Search for the cell housing the specified text and yield its [X, Y] center coordinate. 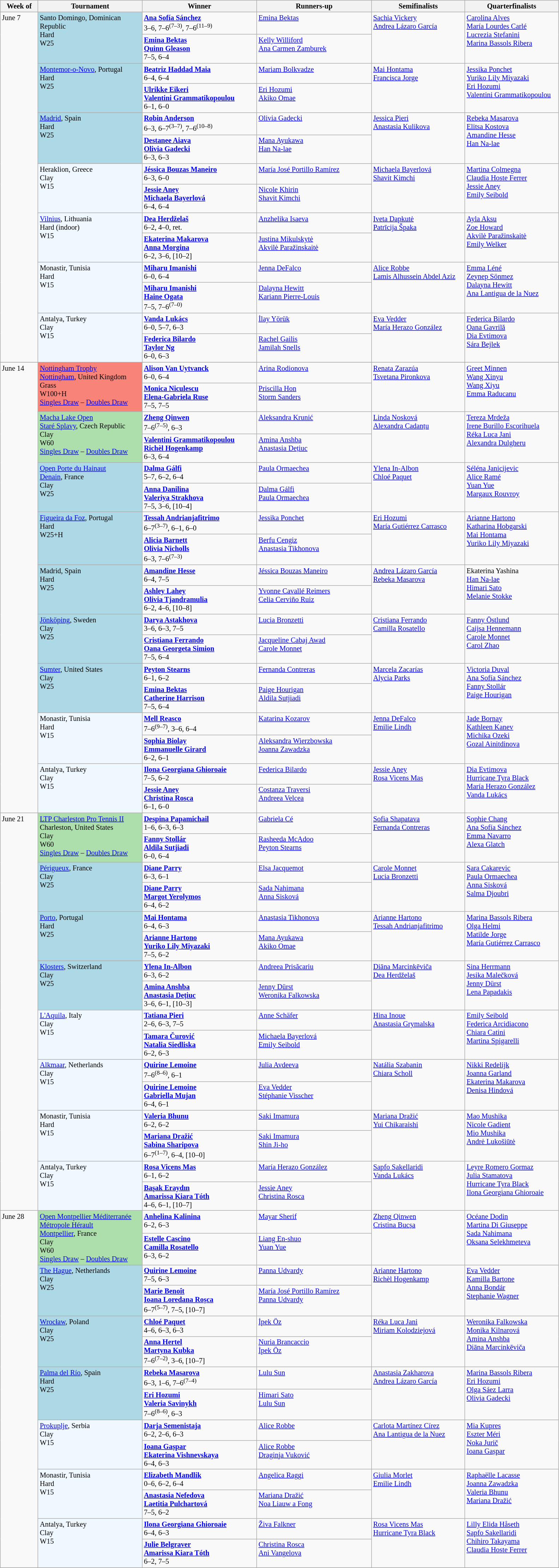
Monica Niculescu Elena-Gabriela Ruse 7–5, 7–5 [200, 397]
Alice Robbe Draginja Vuković [314, 1455]
Jéssica Bouzas Maneiro 6–3, 6–0 [200, 174]
Eri Hozumi Valeria Savinykh 7–6(8–6), 6–3 [200, 1404]
Saki Imamura Shin Ji-ho [314, 1146]
Anastasia Tikhonova [314, 922]
Elsa Jacquemot [314, 872]
Weronika Falkowska Monika Kilnarová Amina Anshba Diāna Marcinkēviča [512, 1341]
Vilnius, Lithuania Hard (indoor) W15 [90, 237]
Ashley Lahey Olivia Tjandramulia 6–2, 4–6, [10–8] [200, 600]
Andreea Prisăcariu [314, 971]
Jessie Aney Michaela Bayerlová 6–4, 6–4 [200, 198]
Ilona Georgiana Ghioroaie 7–5, 6–2 [200, 774]
Liang En-shuo Yuan Yue [314, 1249]
Carole Monnet Lucia Bronzetti [418, 886]
Emina Bektas Quinn Gleason 7–5, 6–4 [200, 49]
Diane Parry Margot Yerolymos 6–4, 6–2 [200, 897]
Mariam Bolkvadze [314, 74]
Quarterfinalists [512, 6]
Mana Ayukawa Han Na-lae [314, 149]
Anastasia Nefedova Laetitia Pulchartová 7–5, 6–2 [200, 1504]
Giulia Morlet Emilie Lindh [418, 1493]
Anhelina Kalinina 6–2, 6–3 [200, 1222]
Nuria Brancaccio İpek Öz [314, 1351]
Lucia Bronzetti [314, 624]
Priscilla Hon Storm Sanders [314, 397]
Aleksandra Krunić [314, 423]
Renata Zarazúa Tsvetana Pironkova [418, 387]
The Hague, Netherlands Clay W25 [90, 1291]
Tournament [90, 6]
Olivia Gadecki [314, 124]
Gabriela Cé [314, 823]
Wrocław, Poland Clay W25 [90, 1341]
Jessie Aney Christina Rosca [314, 1196]
Berfu Cengiz Anastasia Tikhonova [314, 549]
Julia Avdeeva [314, 1070]
Mao Mushika Nicole Gadient Mio Mushika Andrė Lukošiūtė [512, 1136]
Amandine Hesse 6–4, 7–5 [200, 575]
Rachel Gailis Jamilah Snells [314, 348]
Quirine Lemoine 7–5, 6–3 [200, 1275]
Eva Vedder María Herazo González [418, 338]
Sofia Shapatava Fernanda Contreras [418, 838]
María Herazo González [314, 1171]
Michaela Bayerlová Emily Seibold [314, 1045]
Victoria Duval Ana Sofía Sánchez Fanny Stollár Paige Hourigan [512, 688]
Arianne Hartono Yuriko Lily Miyazaki 7–5, 6–2 [200, 946]
Chloé Paquet 4–6, 6–3, 6–3 [200, 1326]
Emma Léné Zeynep Sönmez Dalayna Hewitt Ana Lantigua de la Nuez [512, 288]
Dalma Gálfi 5–7, 6–2, 6–4 [200, 473]
Estelle Cascino Camilla Rosatello 6–3, 6–2 [200, 1249]
Katarina Kozarov [314, 724]
Mia Kupres Eszter Méri Noka Jurič Ioana Gașpar [512, 1445]
Sapfo Sakellaridi Vanda Lukács [418, 1186]
Jessika Ponchet Yuriko Lily Miyazaki Eri Hozumi Valentini Grammatikopoulou [512, 88]
Marina Bassols Ribera Olga Helmi Matilde Jorge María Gutiérrez Carrasco [512, 936]
Diāna Marcinkēviča Dea Herdželaš [418, 985]
Jéssica Bouzas Maneiro [314, 575]
Nottingham Trophy Nottingham, United Kingdom Grass W100+H Singles Draw – Doubles Draw [90, 387]
Iveta Dapkutė Patrīcija Špaka [418, 237]
Arianne Hartono Richèl Hogenkamp [418, 1291]
Klosters, Switzerland Clay W25 [90, 985]
LTP Charleston Pro Tennis II Charleston, United States Clay W60 Singles Draw – Doubles Draw [90, 838]
Fernanda Contreras [314, 674]
Ilona Georgiana Ghioroaie 6–4, 6–3 [200, 1529]
Angelica Raggi [314, 1479]
Tessah Andrianjafitrimo 6–7(3–7), 6–1, 6–0 [200, 523]
Ylena In-Albon Chloé Paquet [418, 487]
Destanee Aiava Olivia Gadecki 6–3, 6–3 [200, 149]
Anzhelika Isaeva [314, 223]
Julie Belgraver Amarissa Kiara Tóth 6–2, 7–5 [200, 1553]
Ylena In-Albon 6–3, 6–2 [200, 971]
María José Portillo Ramírez [314, 174]
Jade Bornay Kathleen Kanev Michika Ozeki Gozal Ainitdinova [512, 738]
Porto, Portugal Hard W25 [90, 936]
Anne Schäfer [314, 1020]
Andrea Lázaro García Rebeka Masarova [418, 589]
Eri Hozumi María Gutiérrez Carrasco [418, 538]
Rasheeda McAdoo Peyton Stearns [314, 848]
Heraklion, Greece Clay W15 [90, 188]
Anastasia Zakharova Andrea Lázaro García [418, 1393]
Macha Lake Open Staré Splavy, Czech Republic Clay W60 Singles Draw – Doubles Draw [90, 437]
Figueira da Foz, Portugal Hard W25+H [90, 538]
June 7 [19, 187]
Mai Hontama 6–4, 6–3 [200, 922]
Natália Szabanin Chiara Scholl [418, 1085]
Rebeka Masarova 6–3, 1–6, 7–6(7–4) [200, 1378]
Dalma Gálfi Paula Ormaechea [314, 498]
Alison Van Uytvanck 6–0, 6–4 [200, 372]
Peyton Stearns 6–1, 6–2 [200, 674]
Jessika Ponchet [314, 523]
Lulu Sun [314, 1378]
June 21 [19, 1011]
Başak Eraydın Amarissa Kiara Tóth 4–6, 6–1, [10–7] [200, 1196]
Martina Colmegna Claudia Hoste Ferrer Jessie Aney Emily Seibold [512, 188]
Aleksandra Wierzbowska Joanna Zawadzka [314, 749]
Valeria Bhunu 6–2, 6–2 [200, 1120]
Raphaëlle Lacasse Joanna Zawadzka Valeria Bhunu Mariana Dražić [512, 1493]
Rosa Vicens Mas Hurricane Tyra Black [418, 1543]
June 14 [19, 587]
Yvonne Cavallé Reimers Celia Cerviño Ruiz [314, 600]
Nikki Redelijk Joanna Garland Ekaterina Makarova Denisa Hindová [512, 1085]
Jenny Dürst Weronika Falkowska [314, 996]
Lilly Elida Håseth Sapfo Sakellaridi Chihiro Takayama Claudia Hoste Ferrer [512, 1543]
Mai Hontama Francisca Jorge [418, 88]
Mariana Dražić Noa Liauw a Fong [314, 1504]
Alice Robbe [314, 1430]
Emily Seibold Federica Arcidiacono Chiara Catini Martina Spigarelli [512, 1034]
Ioana Gașpar Ekaterina Vishnevskaya 6–4, 6–3 [200, 1455]
Eva Vedder Stéphanie Visscher [314, 1096]
June 28 [19, 1389]
Mana Ayukawa Akiko Omae [314, 946]
Elizabeth Mandlik 0–6, 6–2, 6–4 [200, 1479]
Michaela Bayerlová Shavit Kimchi [418, 188]
Diane Parry 6–3, 6–1 [200, 872]
Despina Papamichail 1–6, 6–3, 6–3 [200, 823]
Ayla Aksu Zoe Howard Akvilė Paražinskaitė Emily Welker [512, 237]
Amina Anshba Anastasia Dețiuc 3–6, 6–1, [10–3] [200, 996]
Fanny Östlund Caijsa Hennemann Carole Monnet Carol Zhao [512, 639]
Sumter, United States Clay W25 [90, 688]
Valentini Grammatikopoulou Richèl Hogenkamp 6–3, 6–4 [200, 448]
Océane Dodin Martina Di Giuseppe Sada Nahimana Oksana Selekhmeteva [512, 1238]
Panna Udvardy [314, 1275]
Leyre Romero Gormaz Julia Stamatova Hurricane Tyra Black Ilona Georgiana Ghioroaie [512, 1186]
Dalayna Hewitt Kariann Pierre-Louis [314, 298]
Darya Astakhova 3–6, 6–3, 7–5 [200, 624]
Arianne Hartono Tessah Andrianjafitrimo [418, 936]
Tamara Čurović Natalia Siedliska 6–2, 6–3 [200, 1045]
Sophie Chang Ana Sofía Sánchez Emma Navarro Alexa Glatch [512, 838]
Périgueux, France Clay W25 [90, 886]
Beatriz Haddad Maia 6–4, 6–4 [200, 74]
Alice Robbe Lamis Alhussein Abdel Aziz [418, 288]
Mayar Sherif [314, 1222]
Ulrikke Eikeri Valentini Grammatikopoulou 6–1, 6–0 [200, 98]
Sada Nahimana Anna Sisková [314, 897]
Christina Rosca Ani Vangelova [314, 1553]
Arianne Hartono Katharina Hobgarski Mai Hontama Yuriko Lily Miyazaki [512, 538]
Rosa Vicens Mas 6–1, 6–2 [200, 1171]
Open Porte du Hainaut Denain, France Clay W25 [90, 487]
Palma del Río, Spain Hard W25 [90, 1393]
Greet Minnen Wang Xinyu Wang Xiyu Emma Raducanu [512, 387]
Eva Vedder Kamilla Bartone Anna Bondár Stephanie Wagner [512, 1291]
Carlota Martínez Círez Ana Lantigua de la Nuez [418, 1445]
Eri Hozumi Akiko Omae [314, 98]
Runners-up [314, 6]
İlay Yörük [314, 323]
Tatiana Pieri 2–6, 6–3, 7–5 [200, 1020]
Quirine Lemoine Gabriella Mujan 6–4, 6–1 [200, 1096]
Emina Bektas [314, 23]
Miharu Imanishi 6–0, 6–4 [200, 272]
Montemor-o-Novo, Portugal Hard W25 [90, 88]
Jessie Aney Christina Rosca 6–1, 6–0 [200, 798]
L'Aquila, Italy Clay W15 [90, 1034]
Alkmaar, Netherlands Clay W15 [90, 1085]
Quirine Lemoine 7–6(8–6), 6–1 [200, 1070]
Dea Herdželaš 6–2, 4–0, ret. [200, 223]
Carolina Alves María Lourdes Carlé Lucrezia Stefanini Marina Bassols Ribera [512, 37]
Tereza Mrdeža Irene Burillo Escorihuela Réka Luca Jani Alexandra Dulgheru [512, 437]
Winner [200, 6]
Jessie Aney Rosa Vicens Mas [418, 788]
Darja Semenistaja 6–2, 2–6, 6–3 [200, 1430]
Semifinalists [418, 6]
María José Portillo Ramírez Panna Udvardy [314, 1300]
Federica Bilardo [314, 774]
Nicole Khirin Shavit Kimchi [314, 198]
Cristiana Ferrando Camilla Rosatello [418, 639]
Hina Inoue Anastasia Grymalska [418, 1034]
Open Montpellier Méditerranée Métropole Hérault Montpellier, France Clay W60 Singles Draw – Doubles Draw [90, 1238]
Rebeka Masarova Elitsa Kostova Amandine Hesse Han Na-lae [512, 138]
Emina Bektas Catherine Harrison 7–5, 6–4 [200, 698]
Mell Reasco 7–6(9–7), 3–6, 6–4 [200, 724]
Federica Bilardo Oana Gavrilă Dia Evtimova Sára Bejlek [512, 338]
Amina Anshba Anastasia Dețiuc [314, 448]
Sachia Vickery Andrea Lázaro García [418, 37]
Mariana Dražić Yui Chikaraishi [418, 1136]
Réka Luca Jani Miriam Kolodziejová [418, 1341]
Marie Benoît Ioana Loredana Roșca 6–7(5–7), 7–5, [10–7] [200, 1300]
Jenna DeFalco Emilie Lindh [418, 738]
Himari Sato Lulu Sun [314, 1404]
Week of [19, 6]
Linda Nosková Alexandra Cadanțu [418, 437]
Sara Cakarevic Paula Ormaechea Anna Sisková Salma Djoubri [512, 886]
Marina Bassols Ribera Eri Hozumi Olga Sáez Larra Olivia Gadecki [512, 1393]
Fanny Stollár Aldila Sutjiadi 6–0, 6–4 [200, 848]
Sina Herrmann Jesika Malečková Jenny Dürst Lena Papadakis [512, 985]
Dia Evtimova Hurricane Tyra Black María Herazo González Vanda Lukács [512, 788]
Sophia Biolay Emmanuelle Girard 6–2, 6–1 [200, 749]
Vanda Lukács 6–0, 5–7, 6–3 [200, 323]
Jessica Pieri Anastasia Kulikova [418, 138]
Arina Rodionova [314, 372]
Paige Hourigan Aldila Sutjiadi [314, 698]
Cristiana Ferrando Oana Georgeta Simion 7–5, 6–4 [200, 649]
İpek Öz [314, 1326]
Paula Ormaechea [314, 473]
Saki Imamura [314, 1120]
Ekaterina Yashina Han Na-lae Himari Sato Melanie Stokke [512, 589]
Santo Domingo, Dominican Republic Hard W25 [90, 37]
Anna Danilina Valeriya Strakhova 7–5, 3–6, [10–4] [200, 498]
Jacqueline Cabaj Awad Carole Monnet [314, 649]
Živa Falkner [314, 1529]
Alicia Barnett Olivia Nicholls 6–3, 7–6(7–3) [200, 549]
Jenna DeFalco [314, 272]
Miharu Imanishi Haine Ogata 7–5, 7–6(7–0) [200, 298]
Zheng Qinwen 7–6(7–5), 6–3 [200, 423]
Federica Bilardo Taylor Ng 6–0, 6–3 [200, 348]
Jönköping, Sweden Clay W25 [90, 639]
Justina Mikulskytė Akvilė Paražinskaitė [314, 248]
Ekaterina Makarova Anna Morgina 6–2, 3–6, [10–2] [200, 248]
Séléna Janicijevic Alice Ramé Yuan Yue Margaux Rouvroy [512, 487]
Ana Sofía Sánchez 3–6, 7–6(7–3), 7–6(11–9) [200, 23]
Marcela Zacarías Alycia Parks [418, 688]
Prokuplje, Serbia Clay W15 [90, 1445]
Robin Anderson 6–3, 6–7(3–7), 7–6(10–8) [200, 124]
Costanza Traversi Andreea Velcea [314, 798]
Zheng Qinwen Cristina Bucșa [418, 1238]
Anna Hertel Martyna Kubka 7–6(7–2), 3–6, [10–7] [200, 1351]
Kelly Williford Ana Carmen Zamburek [314, 49]
Mariana Dražić Sabina Sharipova 6–7(1–7), 6–4, [10–0] [200, 1146]
